Provide the [X, Y] coordinate of the cell's center where the given text is located.  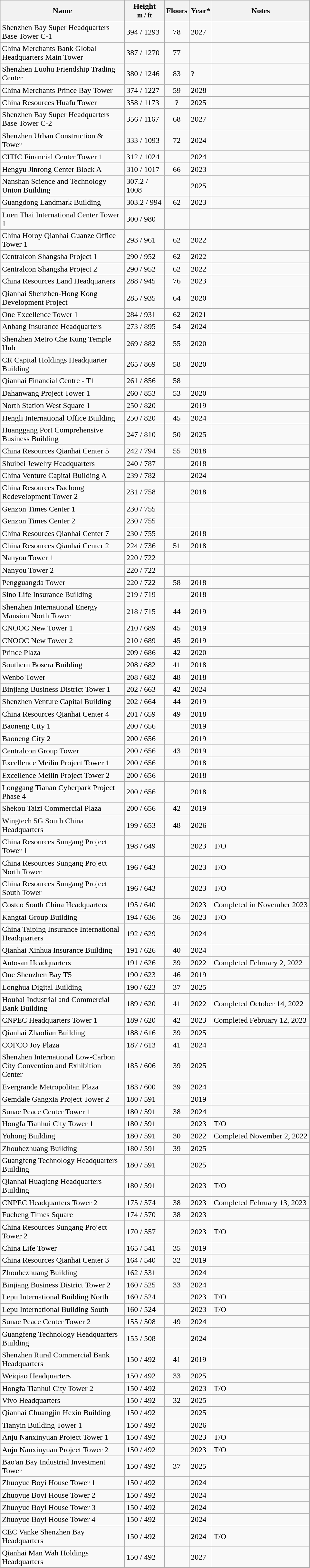
Notes [261, 11]
219 / 719 [145, 595]
66 [177, 169]
Zhuoyue Boyi House Tower 4 [63, 1520]
224 / 736 [145, 546]
Excellence Meilin Project Tower 1 [63, 763]
Kangtai Group Building [63, 917]
Hengyu Jinrong Center Block A [63, 169]
288 / 945 [145, 281]
162 / 531 [145, 1273]
356 / 1167 [145, 119]
Centralcon Group Tower [63, 751]
50 [177, 434]
Qianhai Zhaolian Building [63, 1033]
Qianhai Xinhua Insurance Building [63, 950]
303.2 / 994 [145, 202]
76 [177, 281]
Shenzhen Urban Construction & Tower [63, 140]
Genzon Times Center 1 [63, 509]
261 / 856 [145, 381]
Centralcon Shangsha Project 1 [63, 257]
188 / 616 [145, 1033]
77 [177, 53]
185 / 606 [145, 1066]
Qianhai Shenzhen-Hong Kong Development Project [63, 298]
247 / 810 [145, 434]
394 / 1293 [145, 32]
51 [177, 546]
Genzon Times Center 2 [63, 521]
CNOOC New Tower 2 [63, 640]
Name [63, 11]
218 / 715 [145, 611]
Fucheng Times Square [63, 1215]
Luen Thai International Center Tower 1 [63, 219]
Centralcon Shangsha Project 2 [63, 269]
183 / 600 [145, 1087]
68 [177, 119]
China Resources Qianhai Center 2 [63, 546]
China Resources Dachong Redevelopment Tower 2 [63, 492]
307.2 / 1008 [145, 186]
Anju Nanxinyuan Project Tower 1 [63, 1437]
Gemdale Gangxia Project Tower 2 [63, 1099]
Heightm / ft [145, 11]
175 / 574 [145, 1203]
78 [177, 32]
China Resources Qianhai Center 3 [63, 1260]
CR Capital Holdings Headquarter Building [63, 364]
China Resources Sungang Project Tower 2 [63, 1231]
46 [177, 975]
312 / 1024 [145, 157]
269 / 882 [145, 343]
CITIC Financial Center Tower 1 [63, 157]
China Life Tower [63, 1248]
Houhai Industrial and Commercial Bank Building [63, 1004]
293 / 961 [145, 240]
China Venture Capital Building A [63, 476]
265 / 869 [145, 364]
260 / 853 [145, 393]
198 / 649 [145, 846]
Completed February 2, 2022 [261, 963]
Huanggang Port Comprehensive Business Building [63, 434]
China Merchants Prince Bay Tower [63, 90]
201 / 659 [145, 714]
China Resources Huafu Tower [63, 103]
Qianhai Chuangjin Hexin Building [63, 1413]
30 [177, 1136]
2028 [200, 90]
199 / 653 [145, 825]
43 [177, 751]
231 / 758 [145, 492]
Zhuoyue Boyi House Tower 1 [63, 1483]
Hengli International Office Building [63, 418]
One Excellence Tower 1 [63, 314]
285 / 935 [145, 298]
Shenzhen Luohu Friendship Trading Center [63, 74]
Qianhai Man Wah Holdings Headquarters [63, 1557]
Shuibei Jewelry Headquarters [63, 463]
CEC Vanke Shenzhen Bay Headquarters [63, 1536]
Evergrande Metropolitan Plaza [63, 1087]
174 / 570 [145, 1215]
China Resources Sungang Project South Tower [63, 888]
240 / 787 [145, 463]
64 [177, 298]
One Shenzhen Bay T5 [63, 975]
China Resources Qianhai Center 5 [63, 451]
Year* [200, 11]
202 / 664 [145, 702]
380 / 1246 [145, 74]
Baoneng City 1 [63, 726]
Sunac Peace Center Tower 1 [63, 1111]
Anju Nanxinyuan Project Tower 2 [63, 1450]
Shenzhen Rural Commercial Bank Headquarters [63, 1359]
59 [177, 90]
Nanyou Tower 2 [63, 570]
Wenbo Tower [63, 677]
CNOOC New Tower 1 [63, 628]
Bao'an Bay Industrial Investment Tower [63, 1466]
Zhuoyue Boyi House Tower 3 [63, 1507]
Shenzhen Bay Super Headquarters Base Tower C-2 [63, 119]
Shenzhen International Energy Mansion North Tower [63, 611]
Lepu International Building South [63, 1309]
Shenzhen Metro Che Kung Temple Hub [63, 343]
Completed November 2, 2022 [261, 1136]
Wingtech 5G South China Headquarters [63, 825]
54 [177, 327]
Zhuoyue Boyi House Tower 2 [63, 1495]
165 / 541 [145, 1248]
Sunac Peace Center Tower 2 [63, 1322]
Shekou Taizi Commercial Plaza [63, 809]
374 / 1227 [145, 90]
Anbang Insurance Headquarters [63, 327]
164 / 540 [145, 1260]
333 / 1093 [145, 140]
Antosan Headquarters [63, 963]
239 / 782 [145, 476]
Binjiang Business District Tower 1 [63, 690]
China Resources Sungang Project Tower 1 [63, 846]
Shenzhen Venture Capital Building [63, 702]
36 [177, 917]
195 / 640 [145, 905]
Qianhai Huaqiang Headquarters Building [63, 1186]
358 / 1173 [145, 103]
China Resources Qianhai Center 4 [63, 714]
387 / 1270 [145, 53]
202 / 663 [145, 690]
Shenzhen Bay Super Headquarters Base Tower C-1 [63, 32]
China Resources Sungang Project North Tower [63, 867]
North Station West Square 1 [63, 405]
209 / 686 [145, 652]
Nanshan Science and Technology Union Building [63, 186]
170 / 557 [145, 1231]
Longhua Digital Building [63, 987]
Completed February 13, 2023 [261, 1203]
Nanyou Tower 1 [63, 558]
China Merchants Bank Global Headquarters Main Tower [63, 53]
187 / 613 [145, 1045]
Lepu International Building North [63, 1297]
Excellence Meilin Project Tower 2 [63, 775]
Baoneng City 2 [63, 739]
Sino Life Insurance Building [63, 595]
53 [177, 393]
China Horoy Qianhai Guanze Office Tower 1 [63, 240]
Floors [177, 11]
192 / 629 [145, 934]
40 [177, 950]
72 [177, 140]
Tianyin Building Tower 1 [63, 1425]
Hongfa Tianhui City Tower 1 [63, 1124]
Completed October 14, 2022 [261, 1004]
284 / 931 [145, 314]
Yuhong Building [63, 1136]
Pengguangda Tower [63, 582]
China Resources Qianhai Center 7 [63, 533]
310 / 1017 [145, 169]
China Resources Land Headquarters [63, 281]
Vivo Headquarters [63, 1401]
Dahanwang Project Tower 1 [63, 393]
242 / 794 [145, 451]
Qianhai Financial Centre - T1 [63, 381]
35 [177, 1248]
Completed in November 2023 [261, 905]
Hongfa Tianhui City Tower 2 [63, 1388]
Weiqiao Headquarters [63, 1376]
160 / 525 [145, 1285]
COFCO Joy Plaza [63, 1045]
Guangdong Landmark Building [63, 202]
Southern Bosera Building [63, 665]
83 [177, 74]
Prince Plaza [63, 652]
CNPEC Headquarters Tower 2 [63, 1203]
Costco South China Headquarters [63, 905]
CNPEC Headquarters Tower 1 [63, 1020]
Completed February 12, 2023 [261, 1020]
Shenzhen International Low-Carbon City Convention and Exhibition Center [63, 1066]
273 / 895 [145, 327]
China Taiping Insurance International Headquarters [63, 934]
Longgang Tianan Cyberpark Project Phase 4 [63, 792]
2021 [200, 314]
194 / 636 [145, 917]
Binjiang Business District Tower 2 [63, 1285]
300 / 980 [145, 219]
